Find where the given text appears and provide that cell's center as [x, y] coordinate. 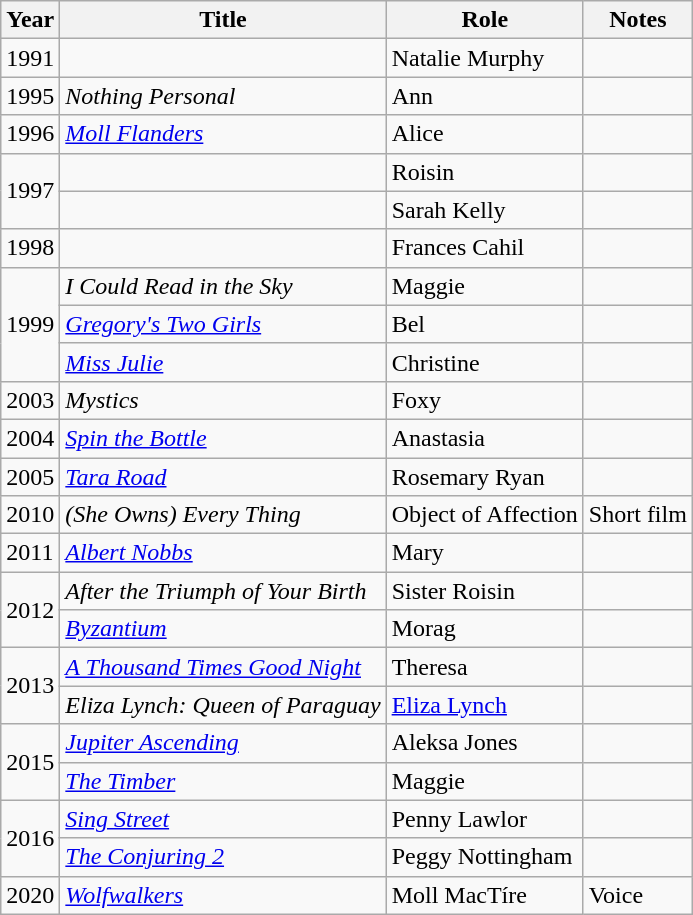
Wolfwalkers [223, 895]
Anastasia [484, 438]
Albert Nobbs [223, 553]
Morag [484, 629]
1991 [30, 58]
Peggy Nottingham [484, 857]
1995 [30, 96]
Sing Street [223, 819]
Theresa [484, 667]
Natalie Murphy [484, 58]
2013 [30, 686]
Notes [638, 20]
Short film [638, 515]
2005 [30, 477]
Bel [484, 324]
Object of Affection [484, 515]
Sarah Kelly [484, 210]
After the Triumph of Your Birth [223, 591]
Alice [484, 134]
Mary [484, 553]
Byzantium [223, 629]
(She Owns) Every Thing [223, 515]
2016 [30, 838]
Jupiter Ascending [223, 743]
Year [30, 20]
Aleksa Jones [484, 743]
2020 [30, 895]
1996 [30, 134]
Eliza Lynch: Queen of Paraguay [223, 705]
Eliza Lynch [484, 705]
Christine [484, 362]
I Could Read in the Sky [223, 286]
Rosemary Ryan [484, 477]
The Conjuring 2 [223, 857]
Moll MacTíre [484, 895]
Mystics [223, 400]
Sister Roisin [484, 591]
A Thousand Times Good Night [223, 667]
Nothing Personal [223, 96]
Penny Lawlor [484, 819]
Foxy [484, 400]
The Timber [223, 781]
Moll Flanders [223, 134]
Role [484, 20]
1998 [30, 248]
Spin the Bottle [223, 438]
2004 [30, 438]
Tara Road [223, 477]
2012 [30, 610]
Gregory's Two Girls [223, 324]
Roisin [484, 172]
2015 [30, 762]
1999 [30, 324]
2003 [30, 400]
Title [223, 20]
Frances Cahil [484, 248]
Ann [484, 96]
2011 [30, 553]
1997 [30, 191]
Voice [638, 895]
2010 [30, 515]
Miss Julie [223, 362]
